Return the (x, y) coordinate for the center point of the cell that contains the specified text.  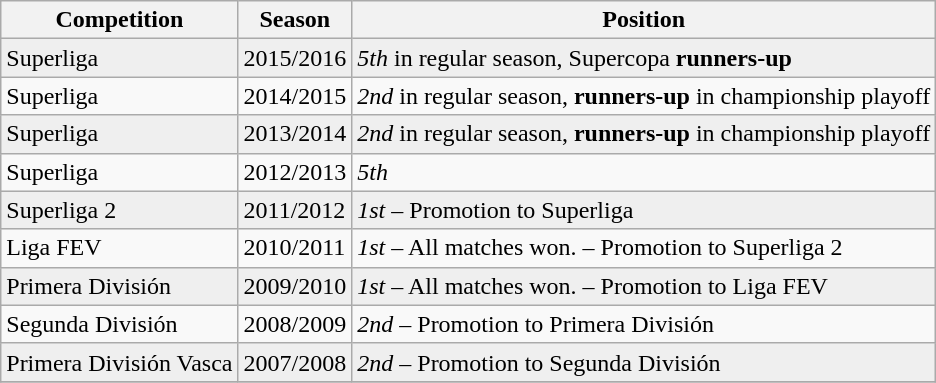
2010/2011 (295, 248)
Position (644, 20)
2011/2012 (295, 210)
5th (644, 172)
2013/2014 (295, 134)
2nd – Promotion to Primera División (644, 324)
2014/2015 (295, 96)
Competition (120, 20)
Liga FEV (120, 248)
2015/2016 (295, 58)
2007/2008 (295, 362)
2008/2009 (295, 324)
2009/2010 (295, 286)
Superliga 2 (120, 210)
Season (295, 20)
Primera División (120, 286)
2012/2013 (295, 172)
5th in regular season, Supercopa runners-up (644, 58)
1st – All matches won. – Promotion to Superliga 2 (644, 248)
Segunda División (120, 324)
2nd – Promotion to Segunda División (644, 362)
Primera División Vasca (120, 362)
1st – All matches won. – Promotion to Liga FEV (644, 286)
1st – Promotion to Superliga (644, 210)
